Find where the given text appears and provide that cell's center as (x, y) coordinate. 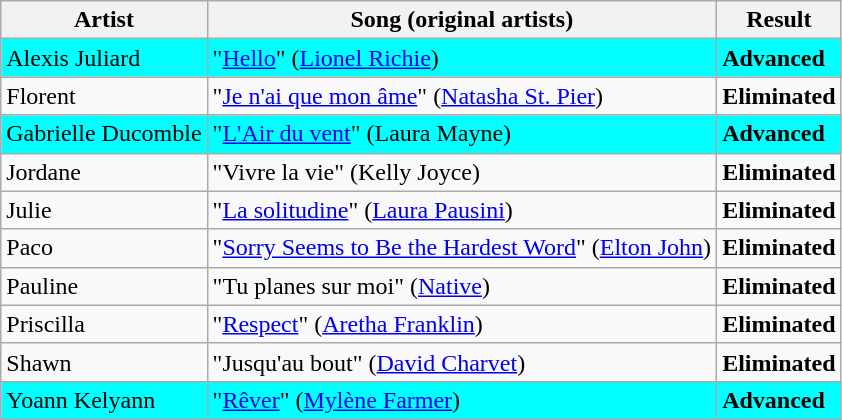
Paco (104, 248)
Julie (104, 210)
Shawn (104, 362)
Alexis Juliard (104, 58)
Yoann Kelyann (104, 400)
"Jusqu'au bout" (David Charvet) (462, 362)
"Sorry Seems to Be the Hardest Word" (Elton John) (462, 248)
"Vivre la vie" (Kelly Joyce) (462, 172)
"Tu planes sur moi" (Native) (462, 286)
"Je n'ai que mon âme" (Natasha St. Pier) (462, 96)
Pauline (104, 286)
Artist (104, 20)
"La solitudine" (Laura Pausini) (462, 210)
Florent (104, 96)
Result (779, 20)
"L'Air du vent" (Laura Mayne) (462, 134)
Gabrielle Ducomble (104, 134)
"Hello" (Lionel Richie) (462, 58)
Jordane (104, 172)
Priscilla (104, 324)
"Respect" (Aretha Franklin) (462, 324)
Song (original artists) (462, 20)
"Rêver" (Mylène Farmer) (462, 400)
